Return the [x, y] coordinate for the center point of the cell that contains the specified text.  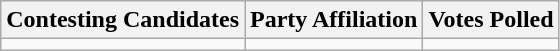
Party Affiliation [334, 20]
Contesting Candidates [123, 20]
Votes Polled [491, 20]
